Output the (x, y) coordinate of the center of the cell containing the given text.  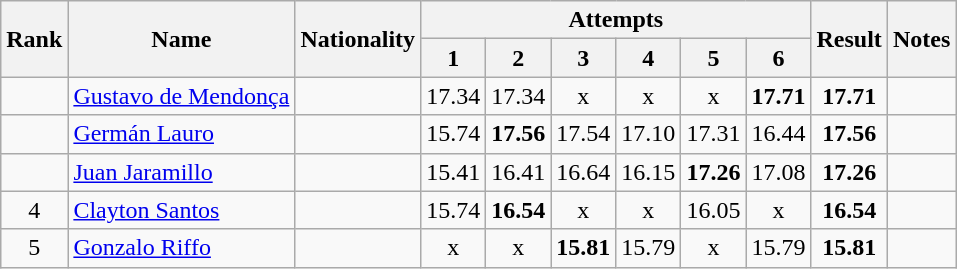
16.05 (714, 210)
Gonzalo Riffo (182, 248)
Name (182, 39)
16.41 (518, 172)
Germán Lauro (182, 134)
1 (454, 58)
Result (849, 39)
Attempts (616, 20)
Gustavo de Mendonça (182, 96)
16.15 (648, 172)
17.10 (648, 134)
Juan Jaramillo (182, 172)
15.41 (454, 172)
Rank (34, 39)
6 (778, 58)
17.08 (778, 172)
Clayton Santos (182, 210)
16.44 (778, 134)
17.54 (584, 134)
3 (584, 58)
16.64 (584, 172)
2 (518, 58)
Notes (921, 39)
17.31 (714, 134)
Nationality (358, 39)
